Scan for the cell matching the given text and deliver its (x, y) coordinate at center. 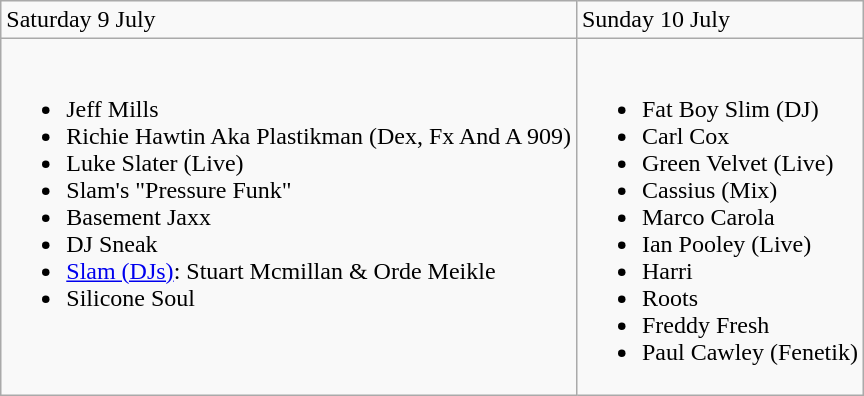
Fat Boy Slim (DJ)Carl CoxGreen Velvet (Live)Cassius (Mix)Marco CarolaIan Pooley (Live)HarriRootsFreddy FreshPaul Cawley (Fenetik) (720, 217)
Sunday 10 July (720, 20)
Saturday 9 July (289, 20)
